Determine the [x, y] coordinate at the center of the cell enclosing the given text.  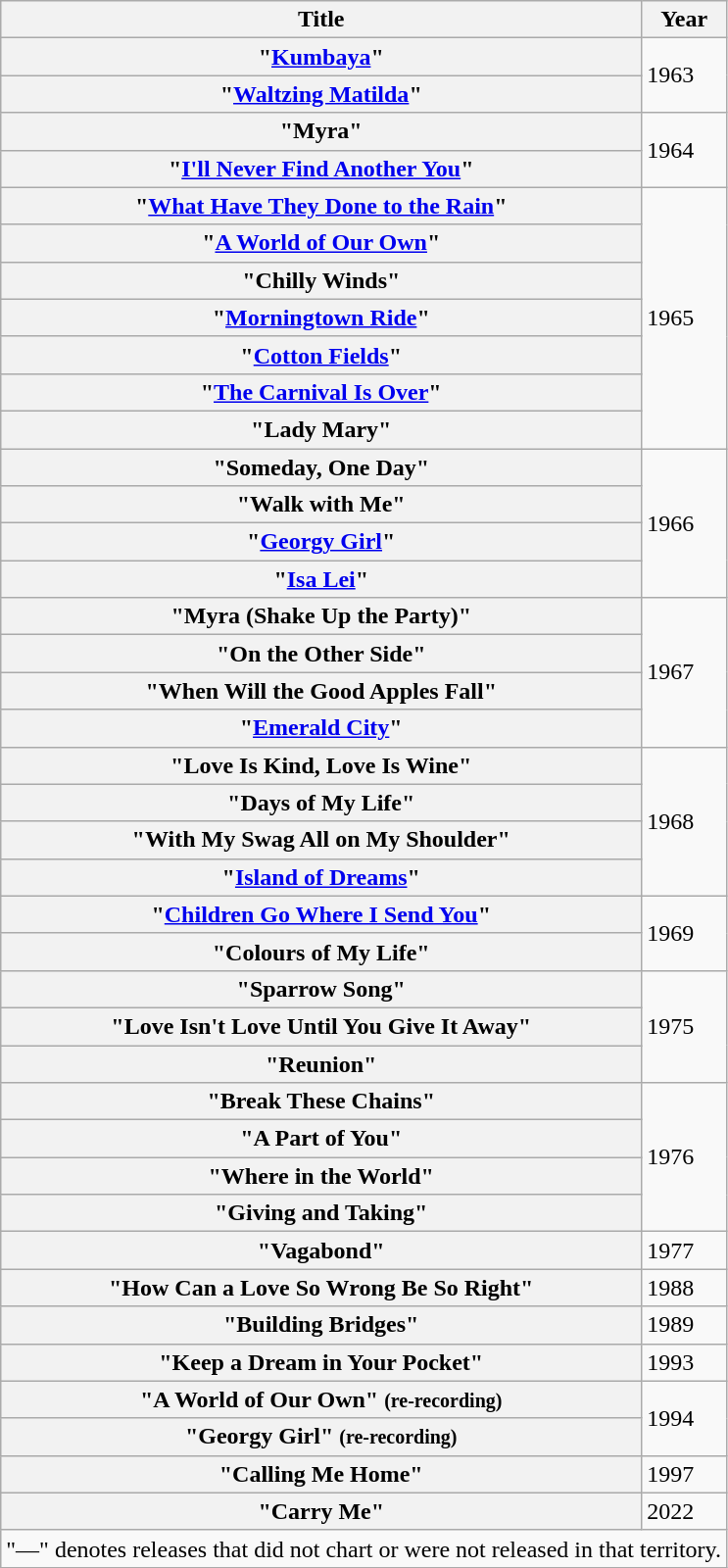
1966 [684, 523]
"Calling Me Home" [321, 1474]
2022 [684, 1511]
"Myra (Shake Up the Party)" [321, 616]
"Reunion" [321, 1063]
"Chilly Winds" [321, 280]
"Children Go Where I Send You" [321, 914]
"Morningtown Ride" [321, 318]
"Keep a Dream in Your Pocket" [321, 1362]
1989 [684, 1325]
"Carry Me" [321, 1511]
"—" denotes releases that did not chart or were not released in that territory. [364, 1548]
"Love Is Kind, Love Is Wine" [321, 765]
"What Have They Done to the Rain" [321, 206]
1993 [684, 1362]
"Walk with Me" [321, 505]
"Emerald City" [321, 728]
"A Part of You" [321, 1139]
1963 [684, 75]
"Building Bridges" [321, 1325]
1965 [684, 318]
1988 [684, 1288]
1964 [684, 150]
"Myra" [321, 131]
1994 [684, 1418]
"A World of Our Own" (re-recording) [321, 1399]
"Colours of My Life" [321, 952]
"Cotton Fields" [321, 355]
"With My Swag All on My Shoulder" [321, 840]
"On the Other Side" [321, 654]
"Someday, One Day" [321, 467]
1977 [684, 1250]
"Isa Lei" [321, 579]
Year [684, 20]
"Giving and Taking" [321, 1213]
"How Can a Love So Wrong Be So Right" [321, 1288]
Title [321, 20]
"The Carnival Is Over" [321, 392]
1968 [684, 821]
"Georgy Girl" (re-recording) [321, 1437]
"Days of My Life" [321, 803]
"Kumbaya" [321, 57]
1969 [684, 933]
"A World of Our Own" [321, 243]
"Vagabond" [321, 1250]
"Lady Mary" [321, 429]
"Sparrow Song" [321, 989]
"Island of Dreams" [321, 877]
"Waltzing Matilda" [321, 94]
"I'll Never Find Another You" [321, 169]
"Where in the World" [321, 1176]
1975 [684, 1026]
1976 [684, 1157]
"Love Isn't Love Until You Give It Away" [321, 1026]
1967 [684, 672]
"Break These Chains" [321, 1102]
1997 [684, 1474]
"Georgy Girl" [321, 542]
"When Will the Good Apples Fall" [321, 691]
